Return [X, Y] of the center of cell containing provided text 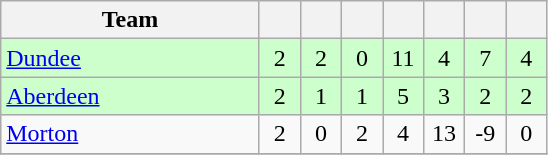
Dundee [130, 58]
7 [486, 58]
Morton [130, 134]
-9 [486, 134]
Aberdeen [130, 96]
3 [444, 96]
11 [402, 58]
13 [444, 134]
Team [130, 20]
5 [402, 96]
